Extract the [x, y] coordinate from the center of the cell holding the provided text.  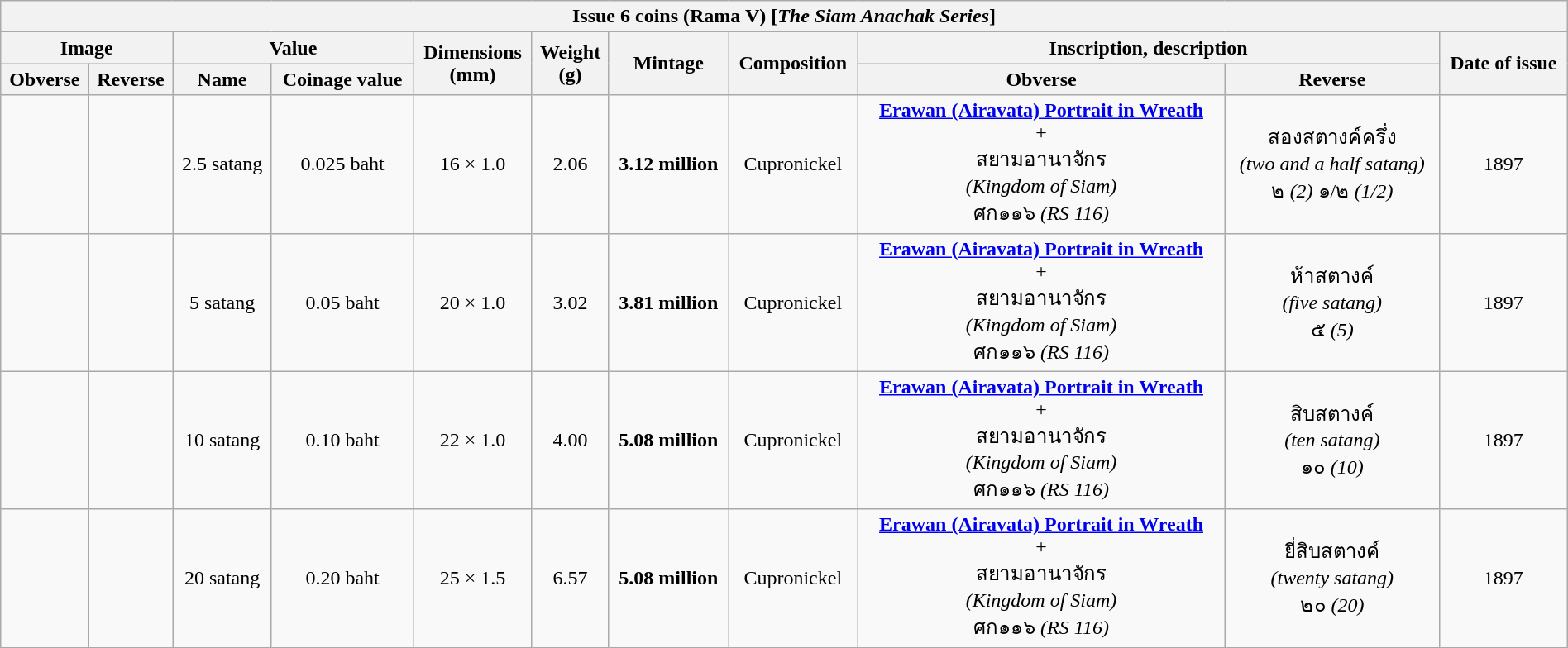
Composition [793, 64]
Date of issue [1503, 64]
6.57 [571, 579]
20 × 1.0 [473, 303]
0.05 baht [342, 303]
0.10 baht [342, 440]
Coinage value [342, 79]
16 × 1.0 [473, 164]
ห้าสตางค์(five satang)๕ (5) [1331, 303]
3.12 million [668, 164]
20 satang [222, 579]
0.20 baht [342, 579]
22 × 1.0 [473, 440]
ยี่สิบสตางค์(twenty satang)๒๐ (20) [1331, 579]
สิบสตางค์(ten satang)๑๐ (10) [1331, 440]
25 × 1.5 [473, 579]
Value [293, 48]
Issue 6 coins (Rama V) [The Siam Anachak Series] [784, 17]
5 satang [222, 303]
Dimensions(mm) [473, 64]
Image [87, 48]
Weight(g) [571, 64]
2.5 satang [222, 164]
0.025 baht [342, 164]
Mintage [668, 64]
3.81 million [668, 303]
Name [222, 79]
4.00 [571, 440]
3.02 [571, 303]
Inscription, description [1149, 48]
2.06 [571, 164]
สองสตางค์ครึ่ง(two and a half satang)๒ (2) ๑/๒ (1/2) [1331, 164]
10 satang [222, 440]
